Determine the (X, Y) coordinate at the center of the cell enclosing the given text.  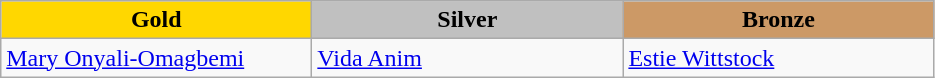
Gold (156, 20)
Bronze (778, 20)
Estie Wittstock (778, 58)
Silver (468, 20)
Vida Anim (468, 58)
Mary Onyali-Omagbemi (156, 58)
